Locate the cell with the specified text and output its (X, Y) center coordinate. 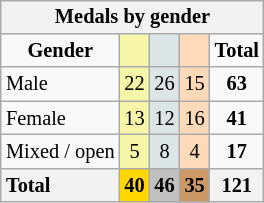
40 (134, 185)
5 (134, 152)
8 (165, 152)
17 (237, 152)
15 (195, 84)
121 (237, 185)
63 (237, 84)
Gender (60, 51)
22 (134, 84)
46 (165, 185)
4 (195, 152)
13 (134, 118)
Mixed / open (60, 152)
Medals by gender (132, 17)
12 (165, 118)
16 (195, 118)
41 (237, 118)
35 (195, 185)
26 (165, 84)
Male (60, 84)
Female (60, 118)
